For the text-containing cell, return its midpoint in [X, Y] coordinate format. 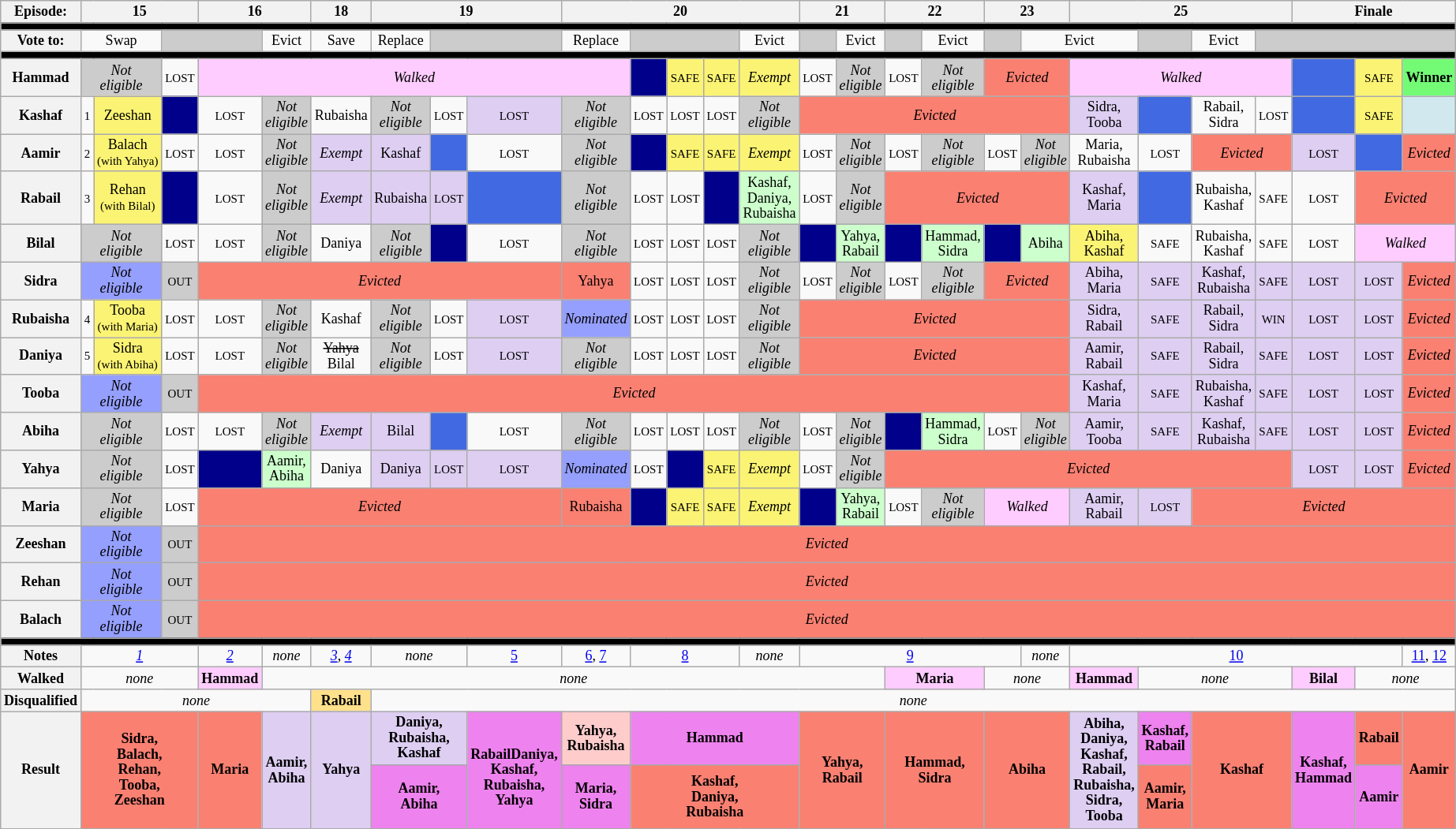
10 [1236, 656]
Swap [121, 41]
Aamir,Tooba [1104, 431]
22 [934, 12]
Notes [41, 656]
Yahya,Rubaisha [596, 738]
11, 12 [1428, 656]
Balach [41, 619]
Balach(with Yahya) [128, 153]
Sidra,Balach,Rehan,Tooba,Zeeshan [139, 770]
Aamir,Maria [1165, 797]
RabailDaniya,Kashaf,Rubaisha,Yahya [515, 770]
Tooba(with Maria) [128, 319]
3 [87, 197]
19 [466, 12]
16 [254, 12]
Vote to: [41, 41]
18 [341, 12]
Sidra,Rabail [1104, 319]
Save [341, 41]
Tooba [41, 394]
20 [680, 12]
Sidra(with Abiha) [128, 357]
Sidra [41, 281]
Abiha,Kashaf [1104, 244]
4 [87, 319]
WIN [1274, 319]
Maria,Rubaisha [1104, 153]
Maria,Sidra [596, 797]
Abiha,Daniya,Kashaf,Rabail,Rubaisha,Sidra,Tooba [1104, 770]
6, 7 [596, 656]
21 [843, 12]
3, 4 [341, 656]
Rehan [41, 582]
Rehan(with Bilal) [128, 197]
15 [139, 12]
8 [685, 656]
Episode: [41, 12]
Daniya,Rubaisha,Kashaf [419, 738]
Finale [1374, 12]
Abiha,Maria [1104, 281]
Winner [1428, 77]
25 [1181, 12]
YahyaBilal [341, 357]
Kashaf,Hammad [1324, 770]
23 [1027, 12]
Result [41, 770]
Sidra,Tooba [1104, 115]
Disqualified [41, 700]
Kashaf,Rabail [1165, 738]
9 [910, 656]
